Return [x, y] of the center of cell containing provided text 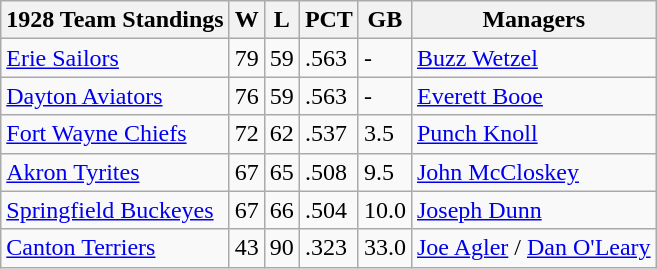
43 [246, 248]
GB [384, 20]
Punch Knoll [534, 134]
Canton Terriers [115, 248]
3.5 [384, 134]
Joseph Dunn [534, 210]
.508 [328, 172]
Managers [534, 20]
.323 [328, 248]
66 [282, 210]
10.0 [384, 210]
Akron Tyrites [115, 172]
62 [282, 134]
Fort Wayne Chiefs [115, 134]
65 [282, 172]
Buzz Wetzel [534, 58]
L [282, 20]
9.5 [384, 172]
76 [246, 96]
W [246, 20]
.537 [328, 134]
72 [246, 134]
79 [246, 58]
PCT [328, 20]
John McCloskey [534, 172]
Everett Booe [534, 96]
1928 Team Standings [115, 20]
Joe Agler / Dan O'Leary [534, 248]
33.0 [384, 248]
Springfield Buckeyes [115, 210]
.504 [328, 210]
Erie Sailors [115, 58]
90 [282, 248]
Dayton Aviators [115, 96]
